Search for the cell housing the specified text and yield its (x, y) center coordinate. 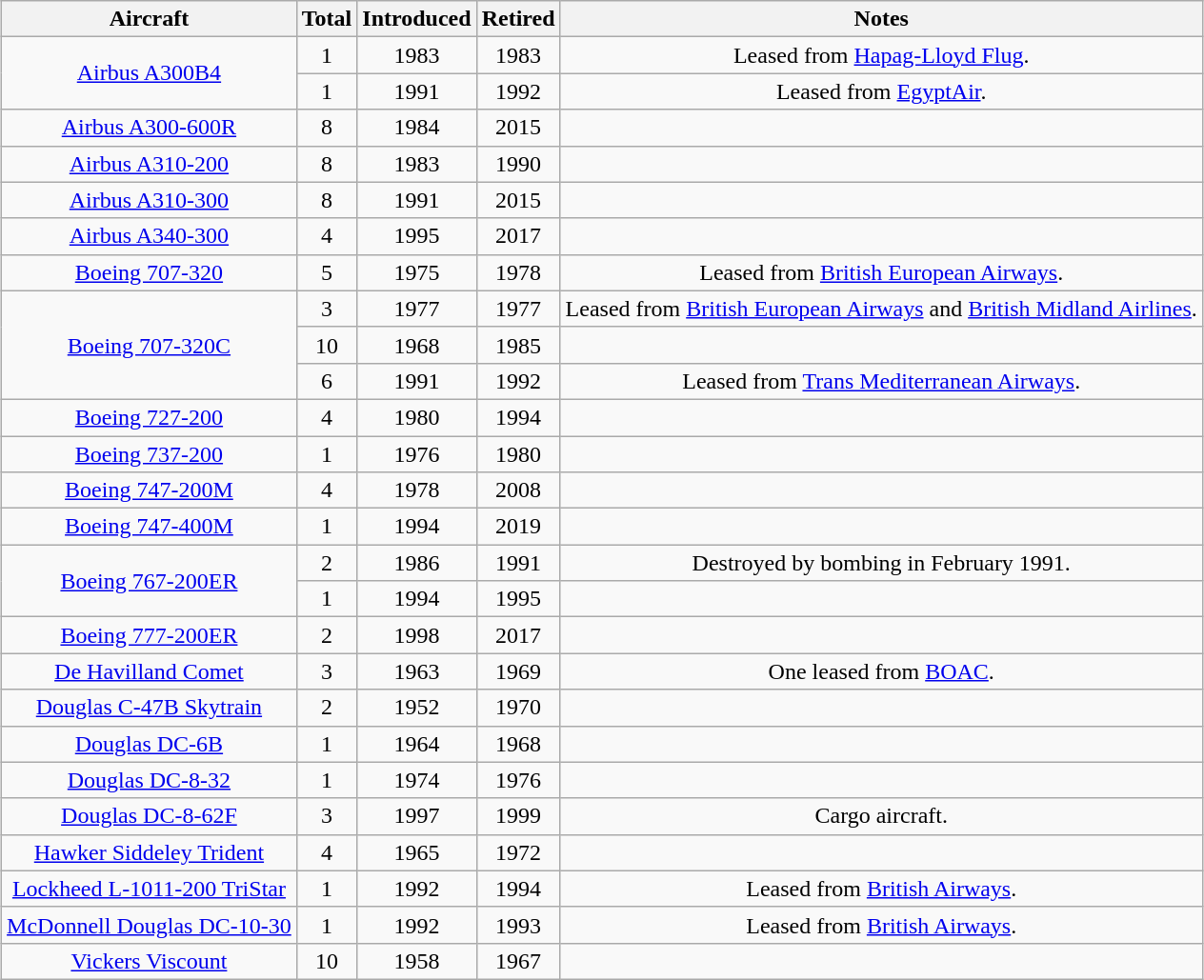
Aircraft (150, 19)
Destroyed by bombing in February 1991. (881, 563)
Introduced (417, 19)
1986 (417, 563)
Leased from British European Airways. (881, 272)
Boeing 707-320C (150, 345)
Douglas DC-6B (150, 744)
Total (327, 19)
One leased from BOAC. (881, 671)
2008 (518, 490)
Airbus A310-200 (150, 164)
Boeing 767-200ER (150, 581)
1970 (518, 708)
2019 (518, 527)
Douglas DC-8-62F (150, 816)
Leased from Hapag-Lloyd Flug. (881, 55)
Airbus A310-300 (150, 200)
1975 (417, 272)
Boeing 727-200 (150, 417)
1985 (518, 345)
Douglas C-47B Skytrain (150, 708)
1963 (417, 671)
Airbus A300-600R (150, 128)
Boeing 747-400M (150, 527)
De Havilland Comet (150, 671)
1998 (417, 635)
Douglas DC-8-32 (150, 780)
6 (327, 381)
1964 (417, 744)
Boeing 737-200 (150, 454)
Boeing 777-200ER (150, 635)
Leased from Trans Mediterranean Airways. (881, 381)
McDonnell Douglas DC-10-30 (150, 925)
1993 (518, 925)
Hawker Siddeley Trident (150, 852)
1972 (518, 852)
1969 (518, 671)
Notes (881, 19)
5 (327, 272)
1984 (417, 128)
1958 (417, 961)
Airbus A340-300 (150, 236)
Boeing 747-200M (150, 490)
1999 (518, 816)
Cargo aircraft. (881, 816)
1952 (417, 708)
1967 (518, 961)
1990 (518, 164)
Leased from British European Airways and British Midland Airlines. (881, 309)
1965 (417, 852)
Boeing 707-320 (150, 272)
Vickers Viscount (150, 961)
Airbus A300B4 (150, 73)
1997 (417, 816)
Leased from EgyptAir. (881, 91)
Retired (518, 19)
1974 (417, 780)
Lockheed L-1011-200 TriStar (150, 889)
